Return the (X, Y) coordinate for the center point of the cell that contains the specified text.  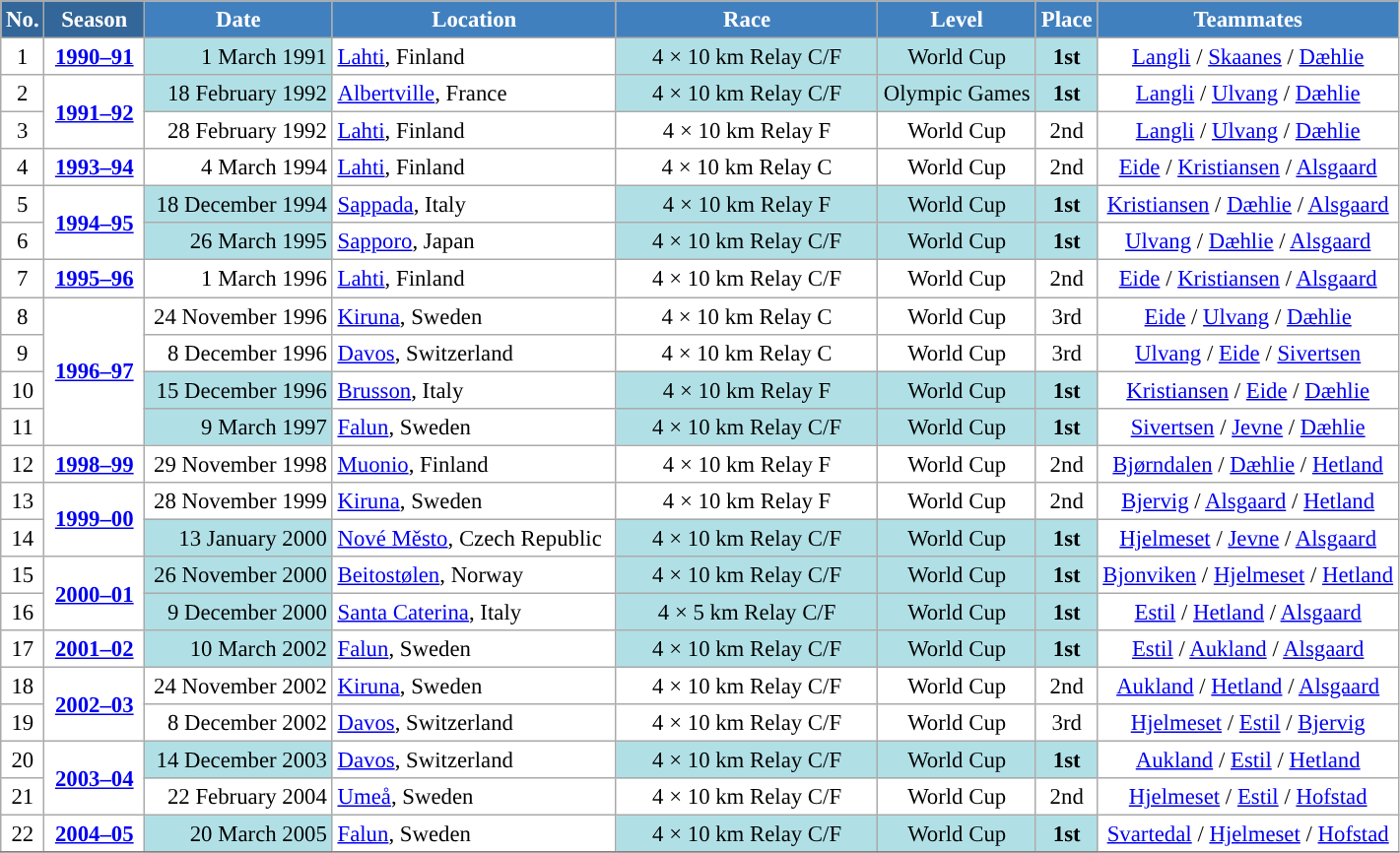
2 (23, 94)
Ulvang / Eide / Sivertsen (1247, 353)
21 (23, 797)
Level (958, 20)
26 March 1995 (238, 241)
5 (23, 205)
18 (23, 687)
Bjonviken / Hjelmeset / Hetland (1247, 575)
No. (23, 20)
2002–03 (95, 705)
1 March 1991 (238, 57)
1998–99 (95, 464)
2004–05 (95, 834)
29 November 1998 (238, 464)
20 March 2005 (238, 834)
Race (747, 20)
22 (23, 834)
Sivertsen / Jevne / Dæhlie (1247, 426)
Kristiansen / Dæhlie / Alsgaard (1247, 205)
18 December 1994 (238, 205)
13 January 2000 (238, 538)
Date (238, 20)
1 (23, 57)
19 (23, 723)
Sapporo, Japan (474, 241)
26 November 2000 (238, 575)
Langli / Skaanes / Dæhlie (1247, 57)
Season (95, 20)
8 December 2002 (238, 723)
28 November 1999 (238, 501)
28 February 1992 (238, 131)
Aukland / Estil / Hetland (1247, 760)
7 (23, 279)
Sappada, Italy (474, 205)
Umeå, Sweden (474, 797)
1994–95 (95, 223)
Kristiansen / Eide / Dæhlie (1247, 390)
9 March 1997 (238, 426)
Santa Caterina, Italy (474, 612)
Bjørndalen / Dæhlie / Hetland (1247, 464)
1996–97 (95, 371)
1993–94 (95, 167)
10 (23, 390)
6 (23, 241)
4 March 1994 (238, 167)
13 (23, 501)
Aukland / Hetland / Alsgaard (1247, 687)
11 (23, 426)
Muonio, Finland (474, 464)
2003–04 (95, 778)
Location (474, 20)
Eide / Ulvang / Dæhlie (1247, 316)
2000–01 (95, 593)
2001–02 (95, 649)
14 (23, 538)
Bjervig / Alsgaard / Hetland (1247, 501)
Hjelmeset / Estil / Hofstad (1247, 797)
8 (23, 316)
24 November 1996 (238, 316)
9 December 2000 (238, 612)
Hjelmeset / Estil / Bjervig (1247, 723)
20 (23, 760)
Place (1066, 20)
1995–96 (95, 279)
8 December 1996 (238, 353)
Albertville, France (474, 94)
1 March 1996 (238, 279)
Svartedal / Hjelmeset / Hofstad (1247, 834)
1990–91 (95, 57)
15 December 1996 (238, 390)
Ulvang / Dæhlie / Alsgaard (1247, 241)
1999–00 (95, 520)
17 (23, 649)
Hjelmeset / Jevne / Alsgaard (1247, 538)
22 February 2004 (238, 797)
Teammates (1247, 20)
4 (23, 167)
10 March 2002 (238, 649)
Olympic Games (958, 94)
3 (23, 131)
15 (23, 575)
Beitostølen, Norway (474, 575)
12 (23, 464)
18 February 1992 (238, 94)
Estil / Hetland / Alsgaard (1247, 612)
1991–92 (95, 112)
14 December 2003 (238, 760)
Estil / Aukland / Alsgaard (1247, 649)
Brusson, Italy (474, 390)
24 November 2002 (238, 687)
9 (23, 353)
16 (23, 612)
Nové Město, Czech Republic (474, 538)
4 × 5 km Relay C/F (747, 612)
